Scan for the cell matching the given text and deliver its [X, Y] coordinate at center. 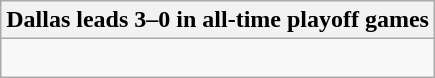
Dallas leads 3–0 in all-time playoff games [218, 20]
